Find where the given text appears and provide that cell's center as (x, y) coordinate. 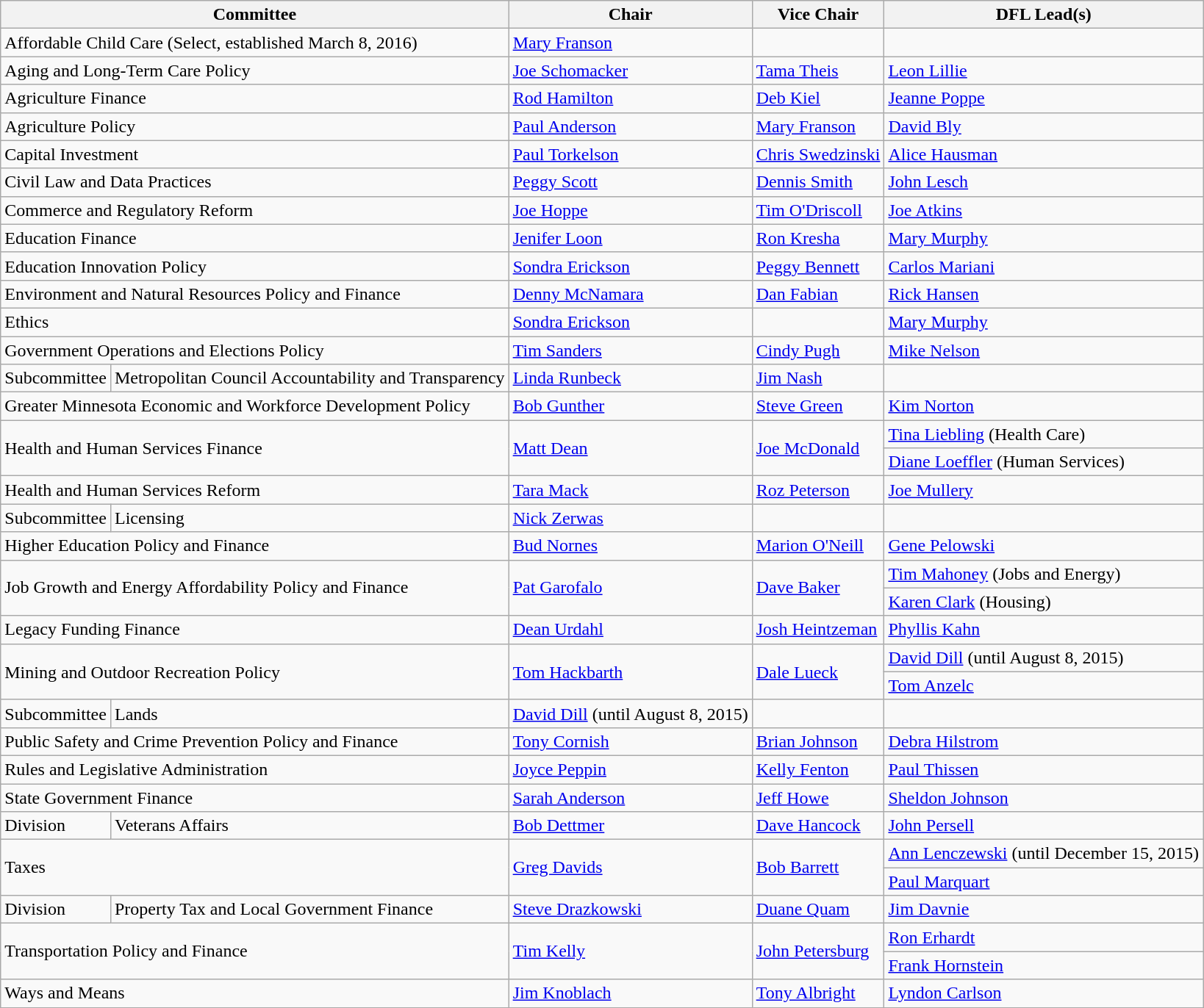
Rick Hansen (1044, 294)
Tama Theis (818, 71)
Jeff Howe (818, 797)
Bob Dettmer (631, 826)
Matt Dean (631, 448)
Steve Drazkowski (631, 910)
Paul Thissen (1044, 769)
Jim Nash (818, 378)
Tony Cornish (631, 741)
Sheldon Johnson (1044, 797)
Aging and Long-Term Care Policy (254, 71)
Legacy Funding Finance (254, 630)
Deb Kiel (818, 98)
Rules and Legislative Administration (254, 769)
Health and Human Services Reform (254, 490)
Tim Kelly (631, 951)
Committee (254, 15)
Steve Green (818, 406)
Vice Chair (818, 15)
Sarah Anderson (631, 797)
Environment and Natural Resources Policy and Finance (254, 294)
Higher Education Policy and Finance (254, 546)
Tim O'Driscoll (818, 210)
Agriculture Policy (254, 126)
Kelly Fenton (818, 769)
Joe McDonald (818, 448)
Joe Hoppe (631, 210)
Diane Loeffler (Human Services) (1044, 462)
Job Growth and Energy Affordability Policy and Finance (254, 588)
Brian Johnson (818, 741)
Rod Hamilton (631, 98)
Government Operations and Elections Policy (254, 350)
Mining and Outdoor Recreation Policy (254, 672)
Chair (631, 15)
Debra Hilstrom (1044, 741)
David Bly (1044, 126)
Paul Torkelson (631, 154)
Ann Lenczewski (until December 15, 2015) (1044, 854)
Health and Human Services Finance (254, 448)
Peggy Bennett (818, 266)
Bob Barrett (818, 868)
Linda Runbeck (631, 378)
Joe Atkins (1044, 210)
Peggy Scott (631, 182)
Phyllis Kahn (1044, 630)
Public Safety and Crime Prevention Policy and Finance (254, 741)
Education Innovation Policy (254, 266)
Carlos Mariani (1044, 266)
Paul Anderson (631, 126)
Leon Lillie (1044, 71)
Nick Zerwas (631, 518)
Veterans Affairs (309, 826)
Transportation Policy and Finance (254, 951)
Karen Clark (Housing) (1044, 602)
Ways and Means (254, 993)
Denny McNamara (631, 294)
Bob Gunther (631, 406)
Roz Peterson (818, 490)
Affordable Child Care (Select, established March 8, 2016) (254, 43)
Joe Schomacker (631, 71)
Ethics (254, 322)
Mike Nelson (1044, 350)
Property Tax and Local Government Finance (309, 910)
Joyce Peppin (631, 769)
Cindy Pugh (818, 350)
Ron Erhardt (1044, 937)
Civil Law and Data Practices (254, 182)
Tim Sanders (631, 350)
Alice Hausman (1044, 154)
Jim Davnie (1044, 910)
Tina Liebling (Health Care) (1044, 434)
Duane Quam (818, 910)
Paul Marquart (1044, 882)
John Lesch (1044, 182)
Dale Lueck (818, 672)
Marion O'Neill (818, 546)
Greater Minnesota Economic and Workforce Development Policy (254, 406)
Education Finance (254, 238)
Tim Mahoney (Jobs and Energy) (1044, 574)
State Government Finance (254, 797)
Tom Hackbarth (631, 672)
Dave Baker (818, 588)
Greg Davids (631, 868)
Jenifer Loon (631, 238)
John Persell (1044, 826)
Lyndon Carlson (1044, 993)
Jeanne Poppe (1044, 98)
Commerce and Regulatory Reform (254, 210)
Dennis Smith (818, 182)
Bud Nornes (631, 546)
Joe Mullery (1044, 490)
DFL Lead(s) (1044, 15)
Dave Hancock (818, 826)
Josh Heintzeman (818, 630)
Kim Norton (1044, 406)
Lands (309, 713)
Tony Albright (818, 993)
Pat Garofalo (631, 588)
Taxes (254, 868)
Tara Mack (631, 490)
Agriculture Finance (254, 98)
Capital Investment (254, 154)
Dean Urdahl (631, 630)
Ron Kresha (818, 238)
Frank Hornstein (1044, 965)
John Petersburg (818, 951)
Tom Anzelc (1044, 685)
Gene Pelowski (1044, 546)
Licensing (309, 518)
Dan Fabian (818, 294)
Chris Swedzinski (818, 154)
Jim Knoblach (631, 993)
Metropolitan Council Accountability and Transparency (309, 378)
